Find where the given text appears and provide that cell's center as [x, y] coordinate. 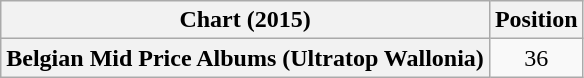
Position [536, 20]
36 [536, 58]
Belgian Mid Price Albums (Ultratop Wallonia) [246, 58]
Chart (2015) [246, 20]
